Scan for the cell matching the given text and deliver its [x, y] coordinate at center. 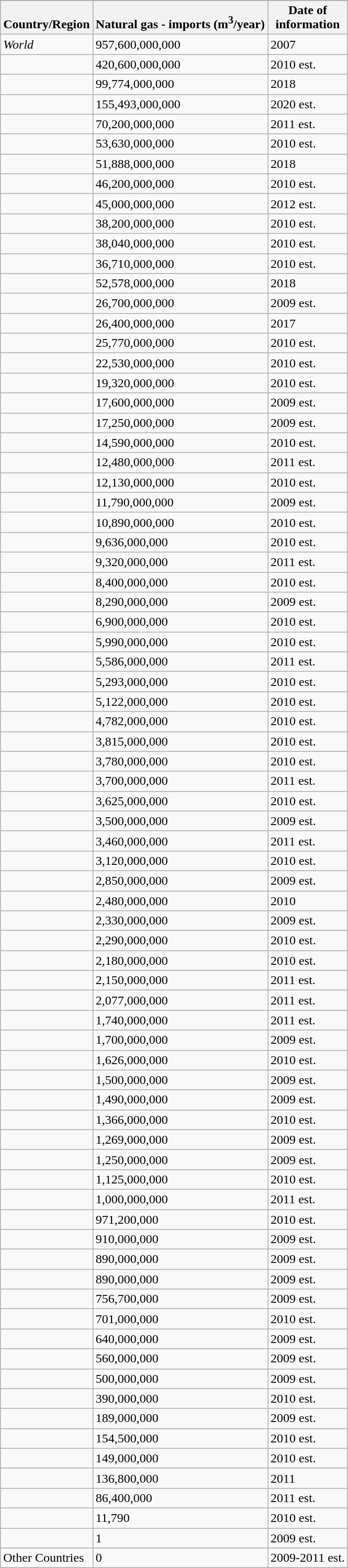
25,770,000,000 [180, 343]
155,493,000,000 [180, 104]
36,710,000,000 [180, 263]
26,700,000,000 [180, 303]
5,990,000,000 [180, 642]
5,293,000,000 [180, 682]
390,000,000 [180, 1398]
1,740,000,000 [180, 1020]
957,600,000,000 [180, 44]
2,850,000,000 [180, 881]
420,600,000,000 [180, 64]
4,782,000,000 [180, 721]
9,636,000,000 [180, 542]
2,330,000,000 [180, 921]
Natural gas - imports (m3/year) [180, 18]
2,290,000,000 [180, 941]
1,250,000,000 [180, 1159]
World [47, 44]
3,815,000,000 [180, 741]
1,490,000,000 [180, 1100]
26,400,000,000 [180, 323]
46,200,000,000 [180, 184]
51,888,000,000 [180, 164]
38,200,000,000 [180, 223]
5,122,000,000 [180, 702]
2,150,000,000 [180, 980]
560,000,000 [180, 1359]
17,250,000,000 [180, 423]
8,400,000,000 [180, 582]
910,000,000 [180, 1239]
Other Countries [47, 1558]
640,000,000 [180, 1339]
701,000,000 [180, 1319]
971,200,000 [180, 1220]
1,269,000,000 [180, 1140]
2020 est. [308, 104]
2009-2011 est. [308, 1558]
1 [180, 1538]
500,000,000 [180, 1379]
14,590,000,000 [180, 443]
756,700,000 [180, 1299]
45,000,000,000 [180, 204]
1,700,000,000 [180, 1040]
19,320,000,000 [180, 383]
38,040,000,000 [180, 243]
2,480,000,000 [180, 900]
86,400,000 [180, 1498]
3,780,000,000 [180, 761]
0 [180, 1558]
70,200,000,000 [180, 124]
3,700,000,000 [180, 781]
1,626,000,000 [180, 1060]
12,130,000,000 [180, 482]
3,500,000,000 [180, 821]
3,120,000,000 [180, 861]
12,480,000,000 [180, 462]
149,000,000 [180, 1458]
1,125,000,000 [180, 1179]
8,290,000,000 [180, 602]
Country/Region [47, 18]
52,578,000,000 [180, 284]
1,366,000,000 [180, 1120]
10,890,000,000 [180, 522]
6,900,000,000 [180, 622]
22,530,000,000 [180, 363]
154,500,000 [180, 1438]
189,000,000 [180, 1418]
3,460,000,000 [180, 841]
2012 est. [308, 204]
5,586,000,000 [180, 662]
2007 [308, 44]
1,500,000,000 [180, 1080]
3,625,000,000 [180, 801]
2010 [308, 900]
53,630,000,000 [180, 144]
2017 [308, 323]
2,077,000,000 [180, 1000]
17,600,000,000 [180, 403]
99,774,000,000 [180, 84]
Date of information [308, 18]
9,320,000,000 [180, 562]
11,790 [180, 1518]
136,800,000 [180, 1478]
11,790,000,000 [180, 502]
2,180,000,000 [180, 961]
1,000,000,000 [180, 1199]
2011 [308, 1478]
